Pinpoint the cell where the given text exists, returning its (X, Y) midpoint coordinate. 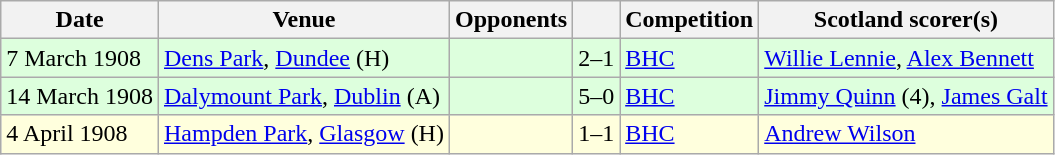
Scotland scorer(s) (906, 20)
Competition (690, 20)
Jimmy Quinn (4), James Galt (906, 96)
Venue (304, 20)
Opponents (510, 20)
7 March 1908 (80, 58)
5–0 (596, 96)
Andrew Wilson (906, 134)
Willie Lennie, Alex Bennett (906, 58)
Hampden Park, Glasgow (H) (304, 134)
1–1 (596, 134)
Dens Park, Dundee (H) (304, 58)
Dalymount Park, Dublin (A) (304, 96)
14 March 1908 (80, 96)
2–1 (596, 58)
Date (80, 20)
4 April 1908 (80, 134)
